Return the [x, y] coordinate for the center point of the cell that contains the specified text.  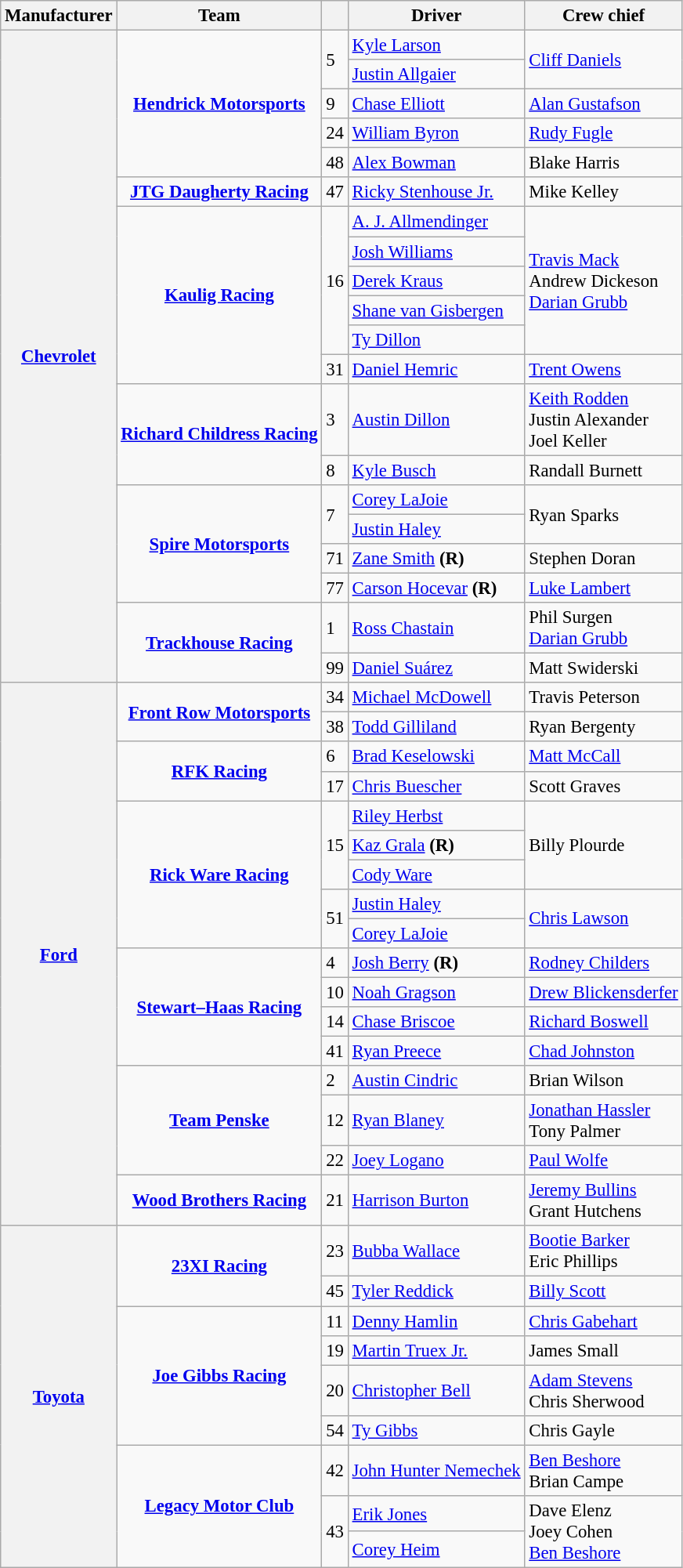
20 [335, 1390]
Martin Truex Jr. [436, 1350]
Carson Hocevar (R) [436, 588]
51 [335, 918]
Noah Gragson [436, 992]
71 [335, 559]
Travis Peterson [603, 697]
31 [335, 369]
Stewart–Haas Racing [219, 1007]
Michael McDowell [436, 697]
Derek Kraus [436, 281]
Rick Ware Racing [219, 875]
Dave Elenz Joey Cohen Ben Beshore [603, 1532]
Stephen Doran [603, 559]
Chris Buescher [436, 786]
7 [335, 514]
Denny Hamlin [436, 1321]
Cliff Daniels [603, 60]
Team [219, 16]
Shane van Gisbergen [436, 310]
23XI Racing [219, 1266]
22 [335, 1161]
Chad Johnston [603, 1052]
Kaz Grala (R) [436, 845]
Austin Dillon [436, 420]
Chris Lawson [603, 918]
James Small [603, 1350]
Ryan Sparks [603, 514]
77 [335, 588]
3 [335, 420]
Matt Swiderski [603, 668]
Joe Gibbs Racing [219, 1376]
Crew chief [603, 16]
Front Row Motorsports [219, 712]
Corey Heim [436, 1549]
2 [335, 1081]
Keith Rodden Justin Alexander Joel Keller [603, 420]
RFK Racing [219, 771]
Austin Cindric [436, 1081]
John Hunter Nemechek [436, 1470]
Chevrolet [59, 357]
Mike Kelley [603, 192]
Kyle Larson [436, 45]
Jonathan Hassler Tony Palmer [603, 1121]
1 [335, 628]
21 [335, 1200]
Travis Mack Andrew Dickeson Darian Grubb [603, 281]
17 [335, 786]
Wood Brothers Racing [219, 1200]
Scott Graves [603, 786]
48 [335, 163]
5 [335, 60]
Billy Plourde [603, 845]
42 [335, 1470]
Ty Gibbs [436, 1430]
Toyota [59, 1396]
Daniel Hemric [436, 369]
Rudy Fugle [603, 133]
Chase Briscoe [436, 1022]
Kyle Busch [436, 470]
Erik Jones [436, 1514]
Ford [59, 954]
Spire Motorsports [219, 544]
Manufacturer [59, 16]
Daniel Suárez [436, 668]
Trackhouse Racing [219, 643]
23 [335, 1251]
47 [335, 192]
Josh Williams [436, 252]
Brad Keselowski [436, 757]
14 [335, 1022]
Cody Ware [436, 875]
99 [335, 668]
11 [335, 1321]
Blake Harris [603, 163]
Hendrick Motorsports [219, 104]
Phil Surgen Darian Grubb [603, 628]
19 [335, 1350]
41 [335, 1052]
Ricky Stenhouse Jr. [436, 192]
Ryan Bergenty [603, 727]
Jeremy Bullins Grant Hutchens [603, 1200]
Bootie Barker Eric Phillips [603, 1251]
Alan Gustafson [603, 104]
54 [335, 1430]
Brian Wilson [603, 1081]
Paul Wolfe [603, 1161]
Harrison Burton [436, 1200]
JTG Daugherty Racing [219, 192]
38 [335, 727]
William Byron [436, 133]
9 [335, 104]
Chase Elliott [436, 104]
15 [335, 845]
Ryan Preece [436, 1052]
Ben Beshore Brian Campe [603, 1470]
Richard Boswell [603, 1022]
Josh Berry (R) [436, 963]
Trent Owens [603, 369]
Kaulig Racing [219, 295]
10 [335, 992]
Legacy Motor Club [219, 1506]
Riley Herbst [436, 816]
Rodney Childers [603, 963]
Luke Lambert [603, 588]
Joey Logano [436, 1161]
Chris Gabehart [603, 1321]
Zane Smith (R) [436, 559]
Todd Gilliland [436, 727]
Tyler Reddick [436, 1291]
Matt McCall [603, 757]
16 [335, 281]
A. J. Allmendinger [436, 222]
Ryan Blaney [436, 1121]
45 [335, 1291]
Team Penske [219, 1121]
24 [335, 133]
Billy Scott [603, 1291]
6 [335, 757]
Driver [436, 16]
Adam Stevens Chris Sherwood [603, 1390]
8 [335, 470]
Christopher Bell [436, 1390]
4 [335, 963]
Justin Allgaier [436, 74]
Randall Burnett [603, 470]
Bubba Wallace [436, 1251]
34 [335, 697]
Alex Bowman [436, 163]
43 [335, 1532]
Richard Childress Racing [219, 434]
Ty Dillon [436, 339]
Ross Chastain [436, 628]
Chris Gayle [603, 1430]
Drew Blickensderfer [603, 992]
12 [335, 1121]
